Pinpoint the cell where the given text exists, returning its (X, Y) midpoint coordinate. 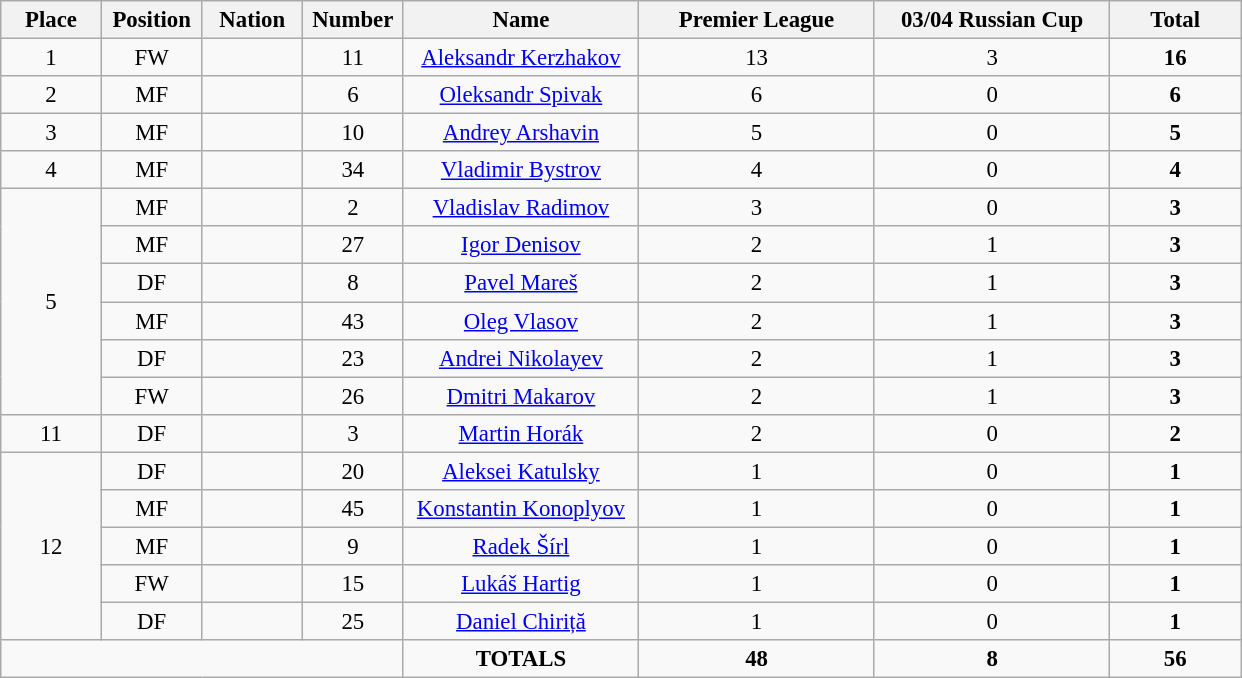
Number (354, 20)
Konstantin Konoplyov (521, 509)
48 (757, 659)
Oleksandr Spivak (521, 95)
Position (152, 20)
Vladimir Bystrov (521, 170)
25 (354, 621)
03/04 Russian Cup (992, 20)
Pavel Mareš (521, 283)
13 (757, 58)
Oleg Vlasov (521, 321)
Andrei Nikolayev (521, 358)
Dmitri Makarov (521, 396)
Martin Horák (521, 433)
27 (354, 245)
34 (354, 170)
Aleksei Katulsky (521, 471)
Aleksandr Kerzhakov (521, 58)
15 (354, 584)
Name (521, 20)
43 (354, 321)
56 (1176, 659)
45 (354, 509)
Lukáš Hartig (521, 584)
12 (52, 546)
9 (354, 546)
Total (1176, 20)
26 (354, 396)
23 (354, 358)
TOTALS (521, 659)
Vladislav Radimov (521, 208)
Andrey Arshavin (521, 133)
16 (1176, 58)
Nation (252, 20)
Igor Denisov (521, 245)
20 (354, 471)
Place (52, 20)
10 (354, 133)
Radek Šírl (521, 546)
Premier League (757, 20)
Daniel Chiriță (521, 621)
